Identify which cell holds the provided text, then report its [x, y] central coordinate. 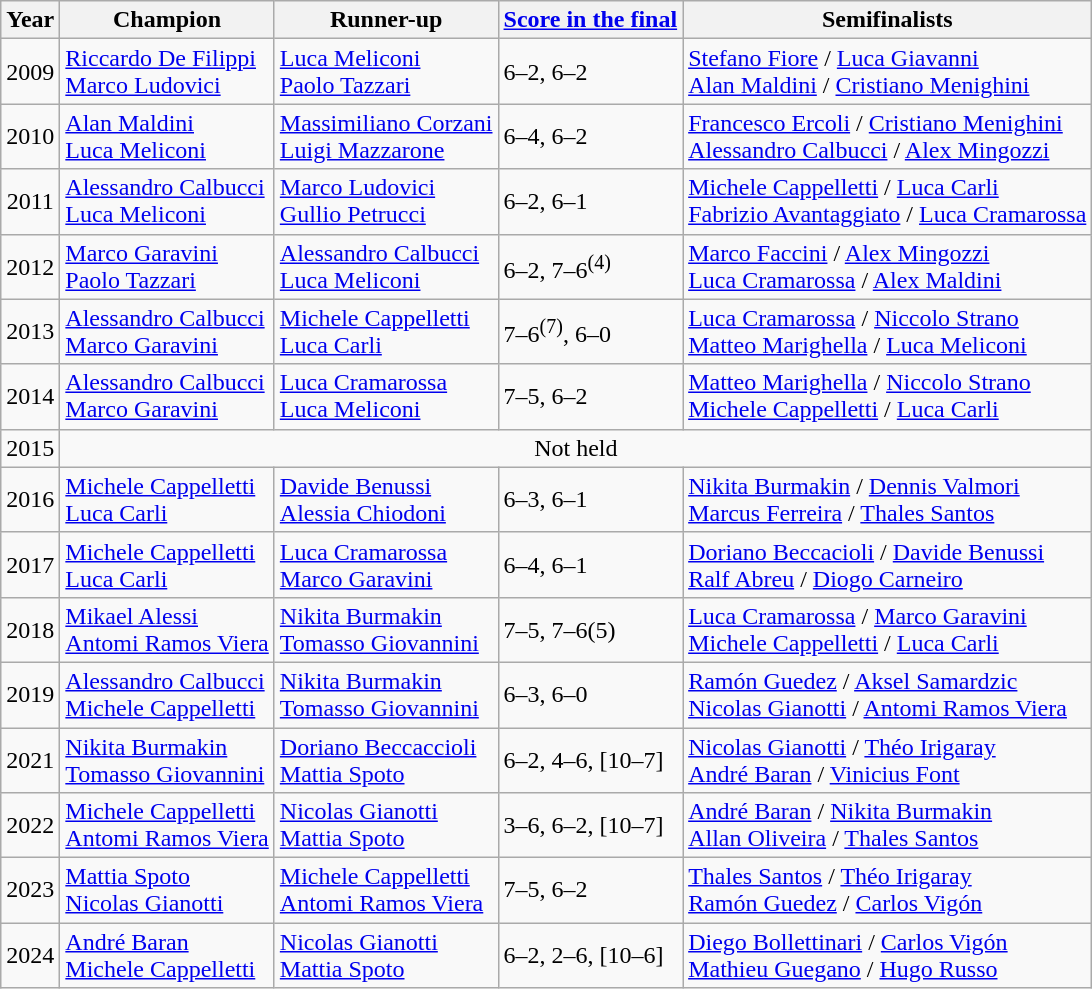
Matteo Marighella / Niccolo Strano Michele Cappelletti / Luca Carli [888, 396]
6–4, 6–2 [590, 136]
6–2, 4–6, [10–7] [590, 760]
Luca Cramarossa Marco Garavini [386, 564]
2017 [30, 564]
Alessandro Calbucci Michele Cappelletti [167, 694]
Score in the final [590, 20]
7–6(7), 6–0 [590, 332]
Ramón Guedez / Aksel Samardzic Nicolas Gianotti / Antomi Ramos Viera [888, 694]
6–3, 6–0 [590, 694]
Doriano Beccacioli / Davide Benussi Ralf Abreu / Diogo Carneiro [888, 564]
Stefano Fiore / Luca Giavanni Alan Maldini / Cristiano Menighini [888, 72]
Champion [167, 20]
Michele Cappelletti / Luca Carli Fabrizio Avantaggiato / Luca Cramarossa [888, 202]
Doriano Beccaccioli Mattia Spoto [386, 760]
2021 [30, 760]
Marco Ludovici Gullio Petrucci [386, 202]
2024 [30, 956]
Mattia Spoto Nicolas Gianotti [167, 890]
Alan Maldini Luca Meliconi [167, 136]
Marco Garavini Paolo Tazzari [167, 266]
Mikael Alessi Antomi Ramos Viera [167, 630]
2014 [30, 396]
2013 [30, 332]
2009 [30, 72]
Runner-up [386, 20]
6–2, 6–1 [590, 202]
Marco Faccini / Alex Mingozzi Luca Cramarossa / Alex Maldini [888, 266]
6–2, 2–6, [10–6] [590, 956]
Davide Benussi Alessia Chiodoni [386, 500]
Year [30, 20]
Nikita Burmakin / Dennis Valmori Marcus Ferreira / Thales Santos [888, 500]
2019 [30, 694]
2015 [30, 448]
Luca Cramarossa Luca Meliconi [386, 396]
Francesco Ercoli / Cristiano Menighini Alessandro Calbucci / Alex Mingozzi [888, 136]
Luca Cramarossa / Marco Garavini Michele Cappelletti / Luca Carli [888, 630]
6–4, 6–1 [590, 564]
Diego Bollettinari / Carlos Vigón Mathieu Guegano / Hugo Russo [888, 956]
2022 [30, 826]
2011 [30, 202]
2010 [30, 136]
Massimiliano Corzani Luigi Mazzarone [386, 136]
Luca Cramarossa / Niccolo Strano Matteo Marighella / Luca Meliconi [888, 332]
6–2, 6–2 [590, 72]
6–2, 7–6(4) [590, 266]
2016 [30, 500]
Thales Santos / Théo Irigaray Ramón Guedez / Carlos Vigón [888, 890]
6–3, 6–1 [590, 500]
Semifinalists [888, 20]
Nicolas Gianotti / Théo Irigaray André Baran / Vinicius Font [888, 760]
Riccardo De Filippi Marco Ludovici [167, 72]
2018 [30, 630]
André Baran / Nikita Burmakin Allan Oliveira / Thales Santos [888, 826]
2023 [30, 890]
Luca Meliconi Paolo Tazzari [386, 72]
7–5, 7–6(5) [590, 630]
3–6, 6–2, [10–7] [590, 826]
Not held [576, 448]
André Baran Michele Cappelletti [167, 956]
2012 [30, 266]
